Return [x, y] of the center of cell containing provided text 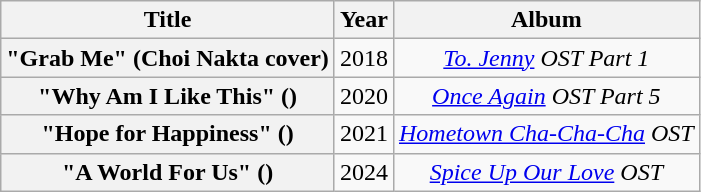
Title [168, 20]
Album [546, 20]
Spice Up Our Love OST [546, 172]
"A World For Us" () [168, 172]
2020 [364, 96]
Once Again OST Part 5 [546, 96]
"Grab Me" (Choi Nakta cover) [168, 58]
To. Jenny OST Part 1 [546, 58]
"Hope for Happiness" () [168, 134]
2024 [364, 172]
Year [364, 20]
2021 [364, 134]
Hometown Cha-Cha-Cha OST [546, 134]
"Why Am I Like This" () [168, 96]
2018 [364, 58]
